Capture the cell that displays the provided text and extract its [X, Y] central coordinate. 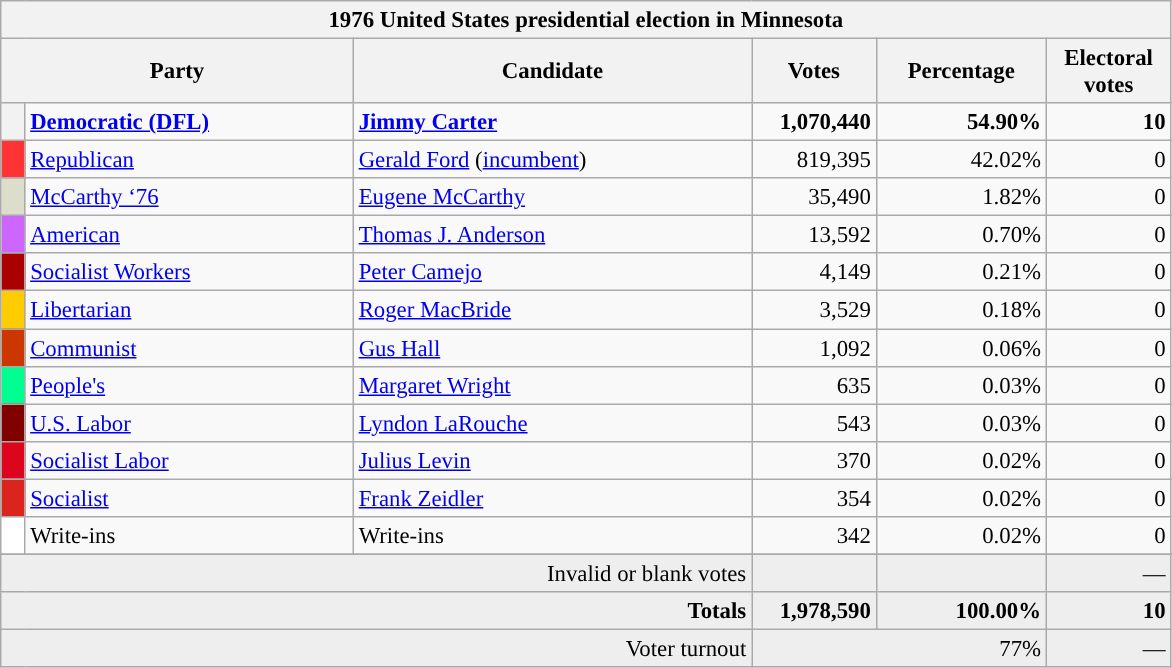
1,092 [814, 348]
635 [814, 385]
4,149 [814, 273]
Thomas J. Anderson [552, 235]
Totals [376, 611]
Gerald Ford (incumbent) [552, 160]
Socialist [189, 498]
Eugene McCarthy [552, 197]
1.82% [961, 197]
People's [189, 385]
13,592 [814, 235]
Percentage [961, 72]
Republican [189, 160]
54.90% [961, 122]
100.00% [961, 611]
Julius Levin [552, 460]
3,529 [814, 310]
Frank Zeidler [552, 498]
0.21% [961, 273]
Socialist Labor [189, 460]
1,070,440 [814, 122]
0.06% [961, 348]
42.02% [961, 160]
819,395 [814, 160]
McCarthy ‘76 [189, 197]
Lyndon LaRouche [552, 423]
0.70% [961, 235]
342 [814, 536]
354 [814, 498]
35,490 [814, 197]
U.S. Labor [189, 423]
American [189, 235]
Party [178, 72]
1976 United States presidential election in Minnesota [586, 20]
Invalid or blank votes [376, 573]
Socialist Workers [189, 273]
Votes [814, 72]
Gus Hall [552, 348]
Communist [189, 348]
Voter turnout [376, 648]
1,978,590 [814, 611]
Margaret Wright [552, 385]
0.18% [961, 310]
77% [900, 648]
Candidate [552, 72]
Peter Camejo [552, 273]
Democratic (DFL) [189, 122]
Electoral votes [1108, 72]
Libertarian [189, 310]
370 [814, 460]
543 [814, 423]
Roger MacBride [552, 310]
Jimmy Carter [552, 122]
